Capture the cell that displays the provided text and extract its [X, Y] central coordinate. 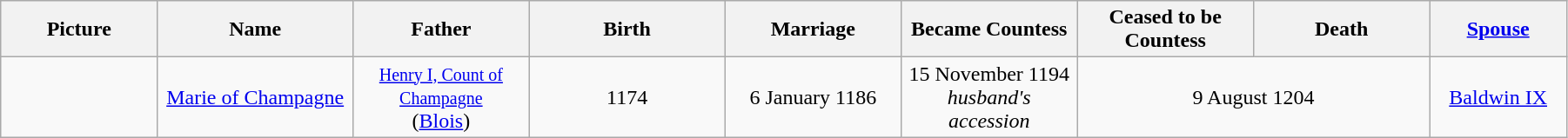
Henry I, Count of Champagne (Blois) [441, 97]
6 January 1186 [813, 97]
Ceased to be Countess [1165, 30]
15 November 1194husband's accession [989, 97]
Spouse [1498, 30]
9 August 1204 [1253, 97]
Picture [79, 30]
Marie of Champagne [256, 97]
Birth [627, 30]
Baldwin IX [1498, 97]
Became Countess [989, 30]
Death [1341, 30]
Father [441, 30]
Name [256, 30]
Marriage [813, 30]
1174 [627, 97]
